Return [X, Y] of the center of cell containing provided text 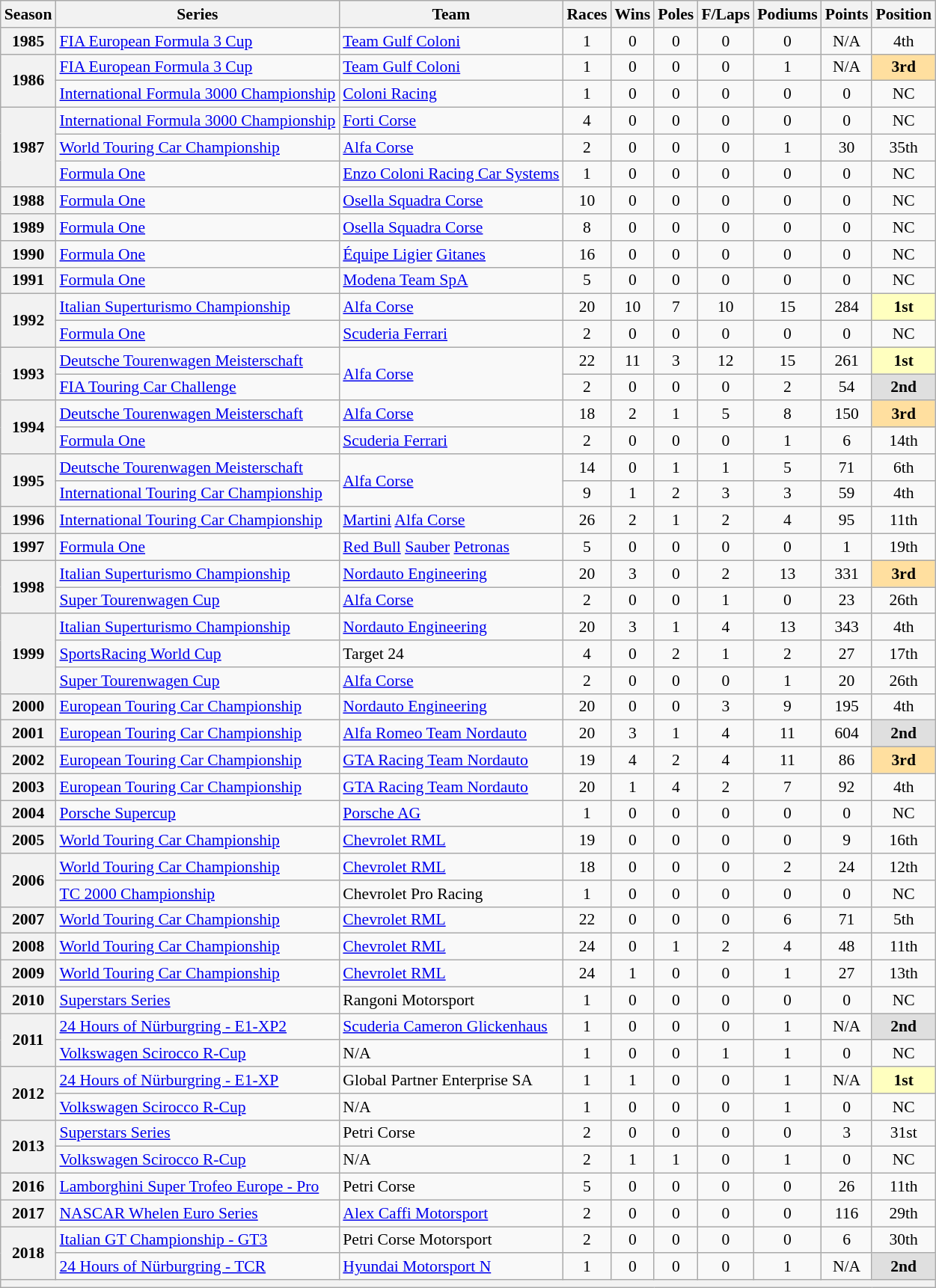
Alex Caffi Motorsport [450, 1213]
Porsche Supercup [198, 814]
Équipe Ligier Gitanes [450, 254]
14th [903, 441]
Alfa Romeo Team Nordauto [450, 734]
Poles [676, 14]
FIA Touring Car Challenge [198, 387]
Position [903, 14]
6th [903, 467]
1995 [28, 480]
Enzo Coloni Racing Car Systems [450, 174]
16th [903, 841]
95 [847, 521]
31st [903, 1133]
343 [847, 628]
29th [903, 1213]
Rangoni Motorsport [450, 1000]
16 [587, 254]
116 [847, 1213]
24 Hours of Nürburgring - TCR [198, 1267]
2013 [28, 1146]
Italian GT Championship - GT3 [198, 1240]
59 [847, 494]
TC 2000 Championship [198, 894]
19th [903, 548]
Global Partner Enterprise SA [450, 1080]
86 [847, 761]
17th [903, 654]
Modena Team SpA [450, 280]
35th [903, 147]
1998 [28, 586]
1994 [28, 428]
1986 [28, 81]
Points [847, 14]
30th [903, 1240]
2009 [28, 974]
Forti Corse [450, 121]
1991 [28, 280]
24 Hours of Nürburgring - E1-XP [198, 1080]
1990 [28, 254]
Martini Alfa Corse [450, 521]
2004 [28, 814]
Hyundai Motorsport N [450, 1267]
1996 [28, 521]
604 [847, 734]
1989 [28, 227]
23 [847, 601]
92 [847, 787]
1988 [28, 201]
2017 [28, 1213]
Team [450, 14]
NASCAR Whelen Euro Series [198, 1213]
2008 [28, 947]
13th [903, 974]
150 [847, 414]
12 [726, 361]
261 [847, 361]
54 [847, 387]
5th [903, 920]
30 [847, 147]
Red Bull Sauber Petronas [450, 548]
2005 [28, 841]
2018 [28, 1254]
Scuderia Cameron Glickenhaus [450, 1027]
Petri Corse Motorsport [450, 1240]
284 [847, 307]
1999 [28, 654]
Porsche AG [450, 814]
195 [847, 707]
1985 [28, 41]
1993 [28, 374]
331 [847, 574]
2003 [28, 787]
1992 [28, 320]
2006 [28, 880]
Coloni Racing [450, 94]
Chevrolet Pro Racing [450, 894]
12th [903, 867]
2016 [28, 1187]
14 [587, 467]
2011 [28, 1040]
1997 [28, 548]
48 [847, 947]
Lamborghini Super Trofeo Europe - Pro [198, 1187]
2002 [28, 761]
Wins [633, 14]
SportsRacing World Cup [198, 654]
Series [198, 14]
Season [28, 14]
F/Laps [726, 14]
2007 [28, 920]
Races [587, 14]
Podiums [787, 14]
24 Hours of Nürburgring - E1-XP2 [198, 1027]
1987 [28, 148]
2001 [28, 734]
2000 [28, 707]
Target 24 [450, 654]
2012 [28, 1094]
2010 [28, 1000]
